Detect which cell encompasses the target text, then output its (x, y) center coordinate. 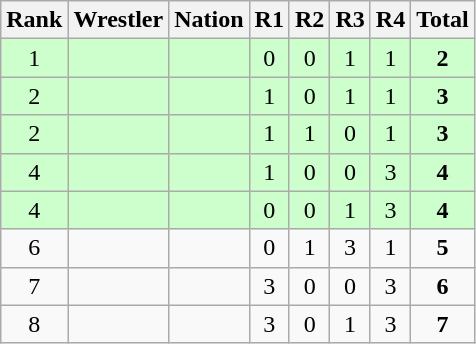
5 (443, 248)
R3 (350, 20)
Nation (209, 20)
Rank (34, 20)
8 (34, 324)
Total (443, 20)
R1 (269, 20)
R4 (390, 20)
R2 (309, 20)
Wrestler (118, 20)
